Find where the given text appears and provide that cell's center as (X, Y) coordinate. 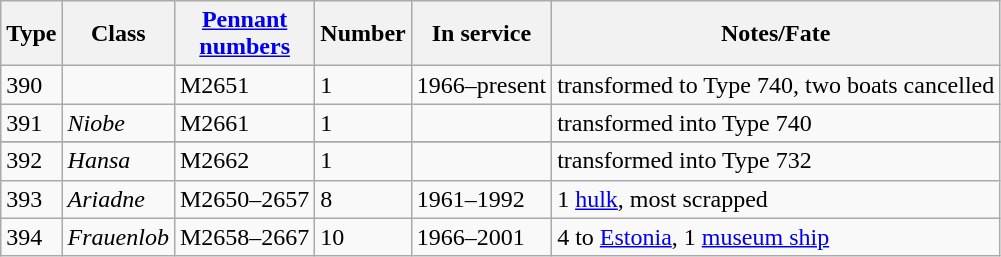
M2650–2657 (244, 199)
Niobe (118, 123)
390 (32, 85)
1 hulk, most scrapped (776, 199)
transformed into Type 732 (776, 161)
Type (32, 34)
In service (481, 34)
transformed to Type 740, two boats cancelled (776, 85)
Notes/Fate (776, 34)
4 to Estonia, 1 museum ship (776, 237)
Number (363, 34)
1966–present (481, 85)
Hansa (118, 161)
M2661 (244, 123)
Pennantnumbers (244, 34)
Frauenlob (118, 237)
391 (32, 123)
1961–1992 (481, 199)
M2662 (244, 161)
M2651 (244, 85)
1966–2001 (481, 237)
Ariadne (118, 199)
393 (32, 199)
8 (363, 199)
392 (32, 161)
394 (32, 237)
Class (118, 34)
transformed into Type 740 (776, 123)
10 (363, 237)
M2658–2667 (244, 237)
